Extract the [X, Y] coordinate from the center of the cell holding the provided text.  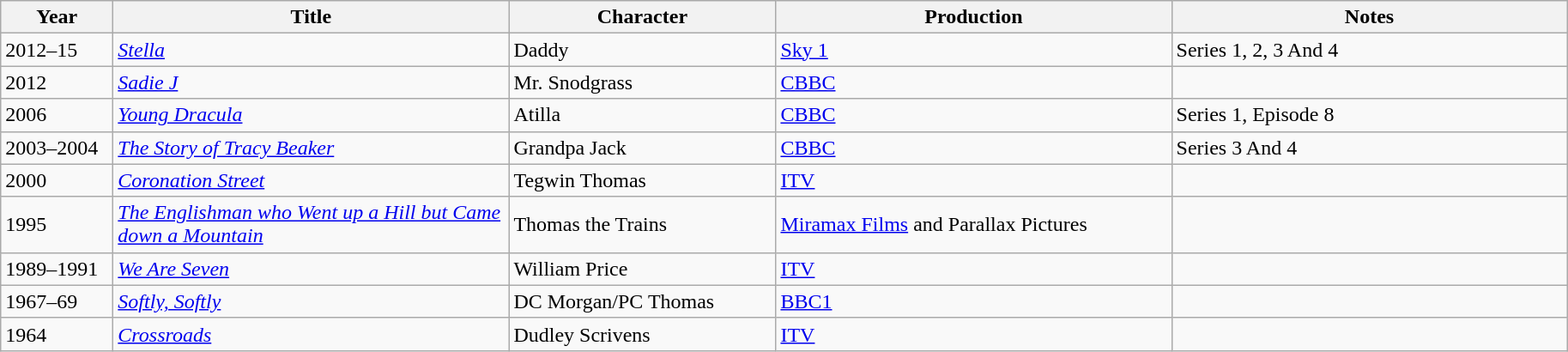
Softly, Softly [311, 301]
Title [311, 17]
The Story of Tracy Beaker [311, 148]
2000 [57, 180]
Atilla [642, 115]
2006 [57, 115]
Mr. Snodgrass [642, 82]
Coronation Street [311, 180]
BBC1 [973, 301]
2012–15 [57, 50]
1964 [57, 334]
William Price [642, 269]
2012 [57, 82]
Crossroads [311, 334]
Tegwin Thomas [642, 180]
Notes [1370, 17]
Year [57, 17]
Series 1, 2, 3 And 4 [1370, 50]
Miramax Films and Parallax Pictures [973, 225]
Dudley Scrivens [642, 334]
1989–1991 [57, 269]
2003–2004 [57, 148]
DC Morgan/PC Thomas [642, 301]
Daddy [642, 50]
Stella [311, 50]
Thomas the Trains [642, 225]
1967–69 [57, 301]
Series 3 And 4 [1370, 148]
Sadie J [311, 82]
Sky 1 [973, 50]
Character [642, 17]
The Englishman who Went up a Hill but Came down a Mountain [311, 225]
Grandpa Jack [642, 148]
Young Dracula [311, 115]
Series 1, Episode 8 [1370, 115]
1995 [57, 225]
We Are Seven [311, 269]
Production [973, 17]
